Find where the given text appears and provide that cell's center as (X, Y) coordinate. 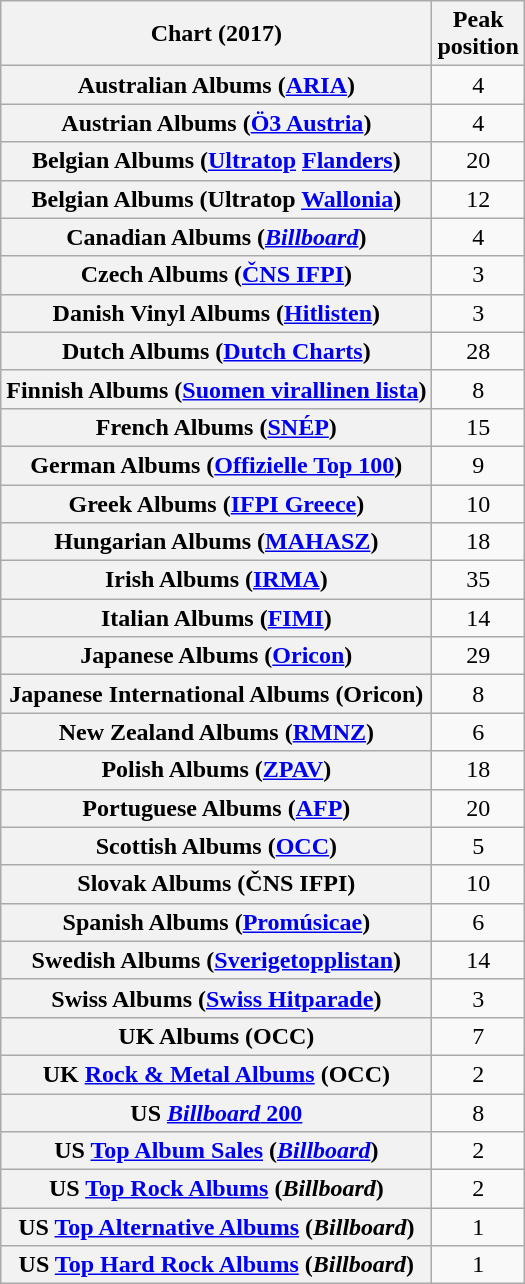
US Top Alternative Albums (Billboard) (216, 1227)
Swiss Albums (Swiss Hitparade) (216, 998)
Dutch Albums (Dutch Charts) (216, 351)
Belgian Albums (Ultratop Flanders) (216, 161)
US Top Hard Rock Albums (Billboard) (216, 1265)
UK Rock & Metal Albums (OCC) (216, 1074)
Japanese Albums (Oricon) (216, 656)
5 (478, 846)
US Top Album Sales (Billboard) (216, 1151)
Polish Albums (ZPAV) (216, 770)
Slovak Albums (ČNS IFPI) (216, 884)
29 (478, 656)
Danish Vinyl Albums (Hitlisten) (216, 313)
Irish Albums (IRMA) (216, 580)
Greek Albums (IFPI Greece) (216, 503)
Spanish Albums (Promúsicae) (216, 922)
Hungarian Albums (MAHASZ) (216, 542)
Czech Albums (ČNS IFPI) (216, 275)
UK Albums (OCC) (216, 1036)
Canadian Albums (Billboard) (216, 237)
Japanese International Albums (Oricon) (216, 694)
Peakposition (478, 34)
Austrian Albums (Ö3 Austria) (216, 123)
German Albums (Offizielle Top 100) (216, 465)
Portuguese Albums (AFP) (216, 808)
Australian Albums (ARIA) (216, 85)
Swedish Albums (Sverigetopplistan) (216, 960)
Chart (2017) (216, 34)
Belgian Albums (Ultratop Wallonia) (216, 199)
US Top Rock Albums (Billboard) (216, 1189)
12 (478, 199)
15 (478, 427)
9 (478, 465)
New Zealand Albums (RMNZ) (216, 732)
35 (478, 580)
Italian Albums (FIMI) (216, 618)
28 (478, 351)
Scottish Albums (OCC) (216, 846)
US Billboard 200 (216, 1113)
Finnish Albums (Suomen virallinen lista) (216, 389)
French Albums (SNÉP) (216, 427)
7 (478, 1036)
